Find where the given text appears and provide that cell's center as [x, y] coordinate. 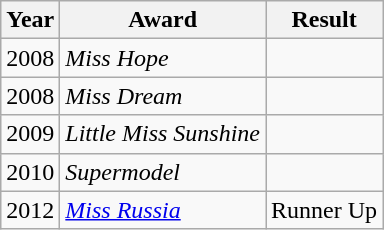
Result [324, 20]
2010 [30, 172]
Miss Dream [163, 96]
Award [163, 20]
Runner Up [324, 210]
Supermodel [163, 172]
Little Miss Sunshine [163, 134]
2009 [30, 134]
Miss Hope [163, 58]
Miss Russia [163, 210]
Year [30, 20]
2012 [30, 210]
